Detect which cell encompasses the target text, then output its (X, Y) center coordinate. 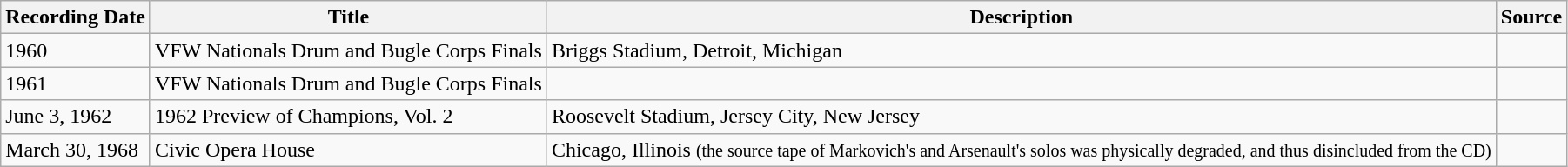
Chicago, Illinois (the source tape of Markovich's and Arsenault's solos was physically degraded, and thus disincluded from the CD) (1022, 150)
Source (1531, 17)
1961 (76, 83)
1960 (76, 50)
March 30, 1968 (76, 150)
Recording Date (76, 17)
Roosevelt Stadium, Jersey City, New Jersey (1022, 117)
June 3, 1962 (76, 117)
Civic Opera House (348, 150)
Title (348, 17)
1962 Preview of Champions, Vol. 2 (348, 117)
Description (1022, 17)
Briggs Stadium, Detroit, Michigan (1022, 50)
